Identify which cell holds the provided text, then report its [X, Y] central coordinate. 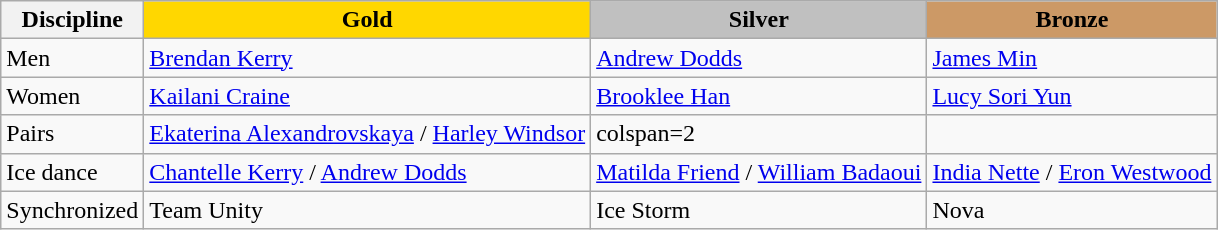
Nova [1072, 210]
Ice Storm [759, 210]
Bronze [1072, 20]
Ice dance [72, 172]
Ekaterina Alexandrovskaya / Harley Windsor [368, 134]
Gold [368, 20]
Pairs [72, 134]
Andrew Dodds [759, 58]
Chantelle Kerry / Andrew Dodds [368, 172]
Synchronized [72, 210]
colspan=2 [759, 134]
Silver [759, 20]
India Nette / Eron Westwood [1072, 172]
Brooklee Han [759, 96]
Matilda Friend / William Badaoui [759, 172]
Women [72, 96]
Team Unity [368, 210]
Discipline [72, 20]
Kailani Craine [368, 96]
James Min [1072, 58]
Men [72, 58]
Brendan Kerry [368, 58]
Lucy Sori Yun [1072, 96]
